Scan for the cell matching the given text and deliver its (X, Y) coordinate at center. 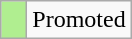
Promoted (79, 20)
